Pinpoint the cell where the given text exists, returning its [X, Y] midpoint coordinate. 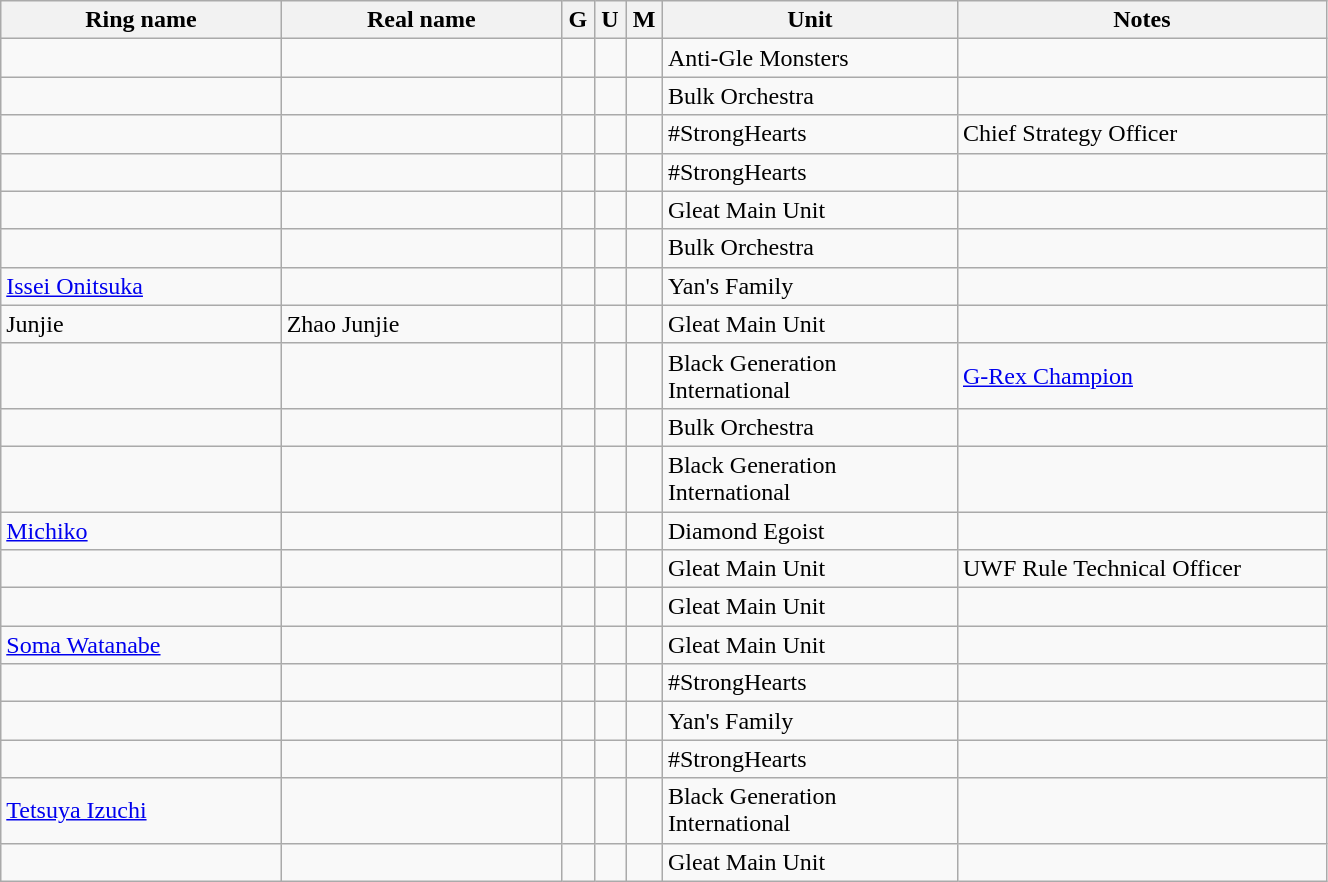
G [578, 20]
Soma Watanabe [141, 645]
Ring name [141, 20]
M [644, 20]
Unit [810, 20]
U [610, 20]
G-Rex Champion [1142, 376]
Issei Onitsuka [141, 286]
Anti-Gle Monsters [810, 58]
Diamond Egoist [810, 531]
Chief Strategy Officer [1142, 134]
Zhao Junjie [421, 324]
Notes [1142, 20]
UWF Rule Technical Officer [1142, 569]
Junjie [141, 324]
Tetsuya Izuchi [141, 810]
Real name [421, 20]
Michiko [141, 531]
